Capture the cell that displays the provided text and extract its [x, y] central coordinate. 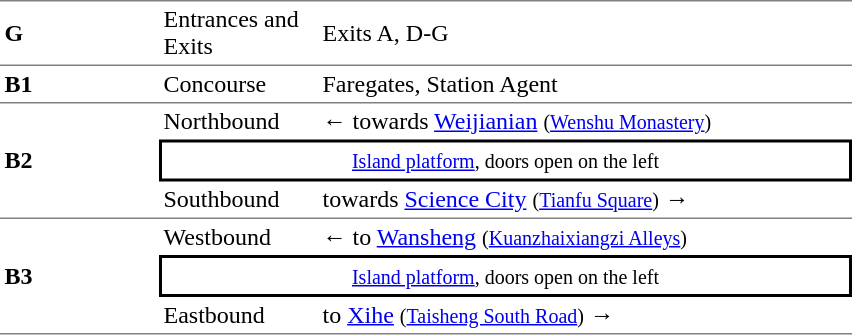
Concourse [238, 85]
Entrances and Exits [238, 33]
to Xihe (Taisheng South Road) → [585, 316]
Faregates, Station Agent [585, 85]
B1 [80, 85]
B3 [80, 277]
G [80, 33]
Eastbound [238, 316]
← to Wansheng (Kuanzhaixiangzi Alleys) [585, 237]
Northbound [238, 122]
Westbound [238, 237]
B2 [80, 162]
Exits A, D-G [585, 33]
← towards Weijianian (Wenshu Monastery) [585, 122]
towards Science City (Tianfu Square) → [585, 201]
Southbound [238, 201]
